Detect which cell encompasses the target text, then output its (X, Y) center coordinate. 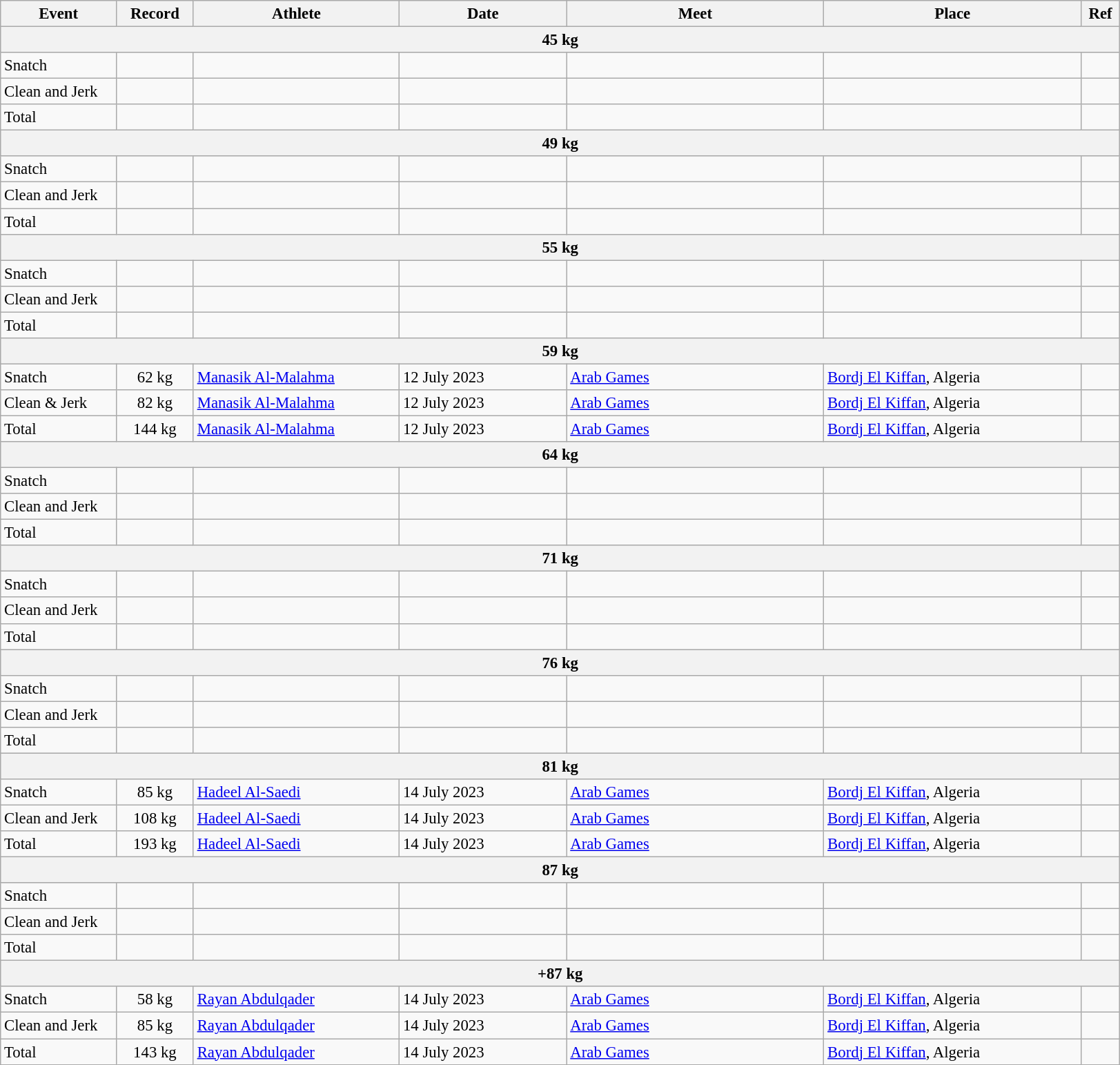
55 kg (560, 247)
143 kg (155, 1052)
Record (155, 14)
Date (483, 14)
108 kg (155, 818)
64 kg (560, 455)
82 kg (155, 403)
193 kg (155, 844)
Meet (696, 14)
76 kg (560, 663)
49 kg (560, 144)
Ref (1101, 14)
Event (59, 14)
59 kg (560, 351)
45 kg (560, 40)
58 kg (155, 1000)
Clean & Jerk (59, 403)
144 kg (155, 429)
Athlete (296, 14)
81 kg (560, 766)
87 kg (560, 870)
+87 kg (560, 974)
Place (952, 14)
71 kg (560, 558)
62 kg (155, 377)
